Determine the [x, y] coordinate at the center of the cell enclosing the given text.  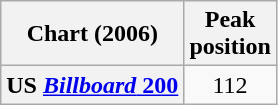
Peakposition [230, 34]
Chart (2006) [92, 34]
US Billboard 200 [92, 85]
112 [230, 85]
